From the cell containing the given text, extract its center point as (X, Y) coordinate. 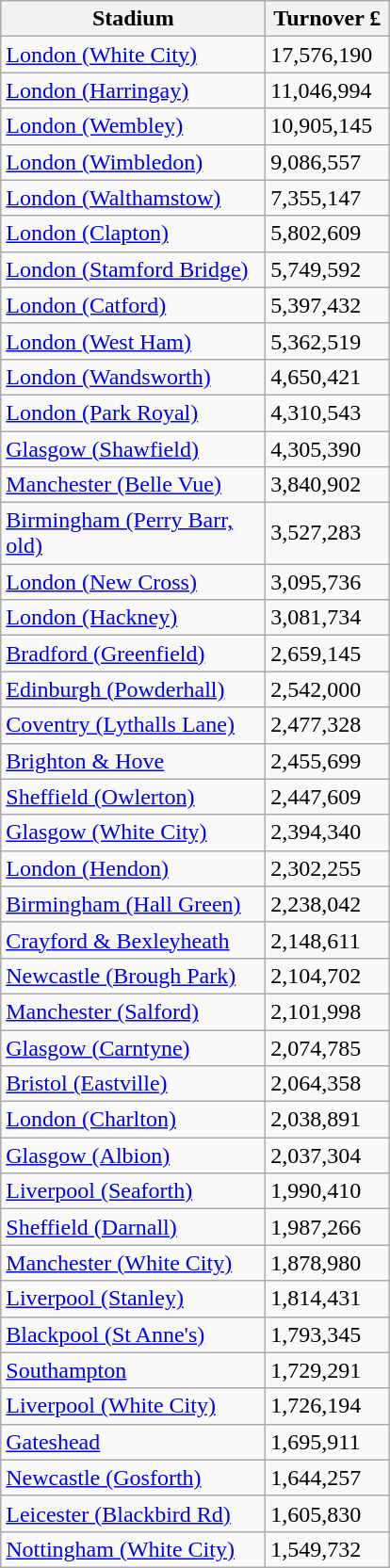
9,086,557 (328, 162)
10,905,145 (328, 126)
1,987,266 (328, 1227)
London (Harringay) (134, 90)
1,814,431 (328, 1299)
4,305,390 (328, 449)
1,793,345 (328, 1334)
1,878,980 (328, 1263)
Blackpool (St Anne's) (134, 1334)
Manchester (Salford) (134, 1011)
Coventry (Lythalls Lane) (134, 725)
Bradford (Greenfield) (134, 654)
1,644,257 (328, 1478)
1,729,291 (328, 1370)
1,695,911 (328, 1442)
1,605,830 (328, 1513)
London (Walthamstow) (134, 198)
London (Wembley) (134, 126)
2,037,304 (328, 1156)
1,726,194 (328, 1406)
Newcastle (Gosforth) (134, 1478)
London (Stamford Bridge) (134, 269)
Manchester (Belle Vue) (134, 485)
Liverpool (White City) (134, 1406)
2,038,891 (328, 1120)
Brighton & Hove (134, 761)
Liverpool (Seaforth) (134, 1191)
2,394,340 (328, 832)
London (White City) (134, 55)
5,749,592 (328, 269)
Sheffield (Darnall) (134, 1227)
London (New Cross) (134, 582)
1,990,410 (328, 1191)
3,081,734 (328, 618)
2,074,785 (328, 1048)
5,397,432 (328, 305)
2,477,328 (328, 725)
5,802,609 (328, 234)
Turnover £ (328, 19)
17,576,190 (328, 55)
2,064,358 (328, 1084)
Bristol (Eastville) (134, 1084)
London (Charlton) (134, 1120)
4,650,421 (328, 377)
London (Park Royal) (134, 412)
5,362,519 (328, 341)
Birmingham (Perry Barr, old) (134, 533)
2,238,042 (328, 904)
Birmingham (Hall Green) (134, 904)
Glasgow (White City) (134, 832)
3,527,283 (328, 533)
London (Catford) (134, 305)
London (Wandsworth) (134, 377)
Leicester (Blackbird Rd) (134, 1513)
London (West Ham) (134, 341)
2,101,998 (328, 1011)
3,095,736 (328, 582)
Southampton (134, 1370)
London (Hackney) (134, 618)
Liverpool (Stanley) (134, 1299)
Nottingham (White City) (134, 1549)
11,046,994 (328, 90)
Crayford & Bexleyheath (134, 940)
Gateshead (134, 1442)
Sheffield (Owlerton) (134, 797)
Glasgow (Albion) (134, 1156)
2,104,702 (328, 976)
1,549,732 (328, 1549)
2,302,255 (328, 868)
Edinburgh (Powderhall) (134, 689)
Glasgow (Shawfield) (134, 449)
2,447,609 (328, 797)
Stadium (134, 19)
Glasgow (Carntyne) (134, 1048)
2,455,699 (328, 761)
London (Clapton) (134, 234)
Newcastle (Brough Park) (134, 976)
2,148,611 (328, 940)
Manchester (White City) (134, 1263)
2,542,000 (328, 689)
London (Wimbledon) (134, 162)
2,659,145 (328, 654)
London (Hendon) (134, 868)
3,840,902 (328, 485)
4,310,543 (328, 412)
7,355,147 (328, 198)
